Scan for the cell matching the given text and deliver its (x, y) coordinate at center. 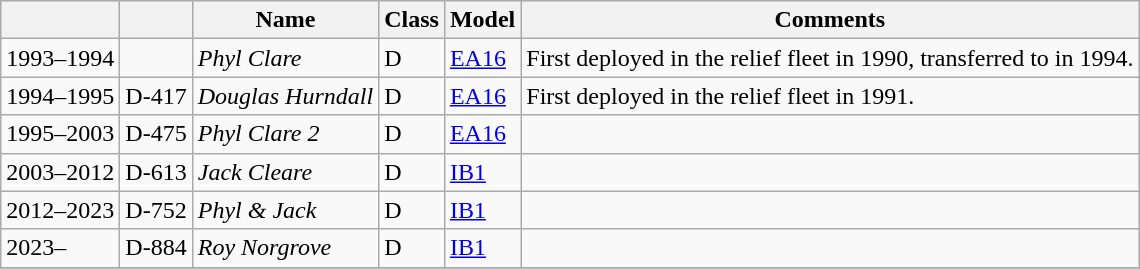
Douglas Hurndall (285, 96)
Jack Cleare (285, 172)
D-884 (156, 248)
2003–2012 (60, 172)
Phyl Clare 2 (285, 134)
Roy Norgrove (285, 248)
Model (482, 20)
Name (285, 20)
First deployed in the relief fleet in 1991. (830, 96)
First deployed in the relief fleet in 1990, transferred to in 1994. (830, 58)
1993–1994 (60, 58)
1995–2003 (60, 134)
Comments (830, 20)
D-417 (156, 96)
Phyl & Jack (285, 210)
Phyl Clare (285, 58)
2023– (60, 248)
1994–1995 (60, 96)
D-475 (156, 134)
2012–2023 (60, 210)
D-752 (156, 210)
Class (412, 20)
D-613 (156, 172)
